From the cell containing the given text, extract its center point as [x, y] coordinate. 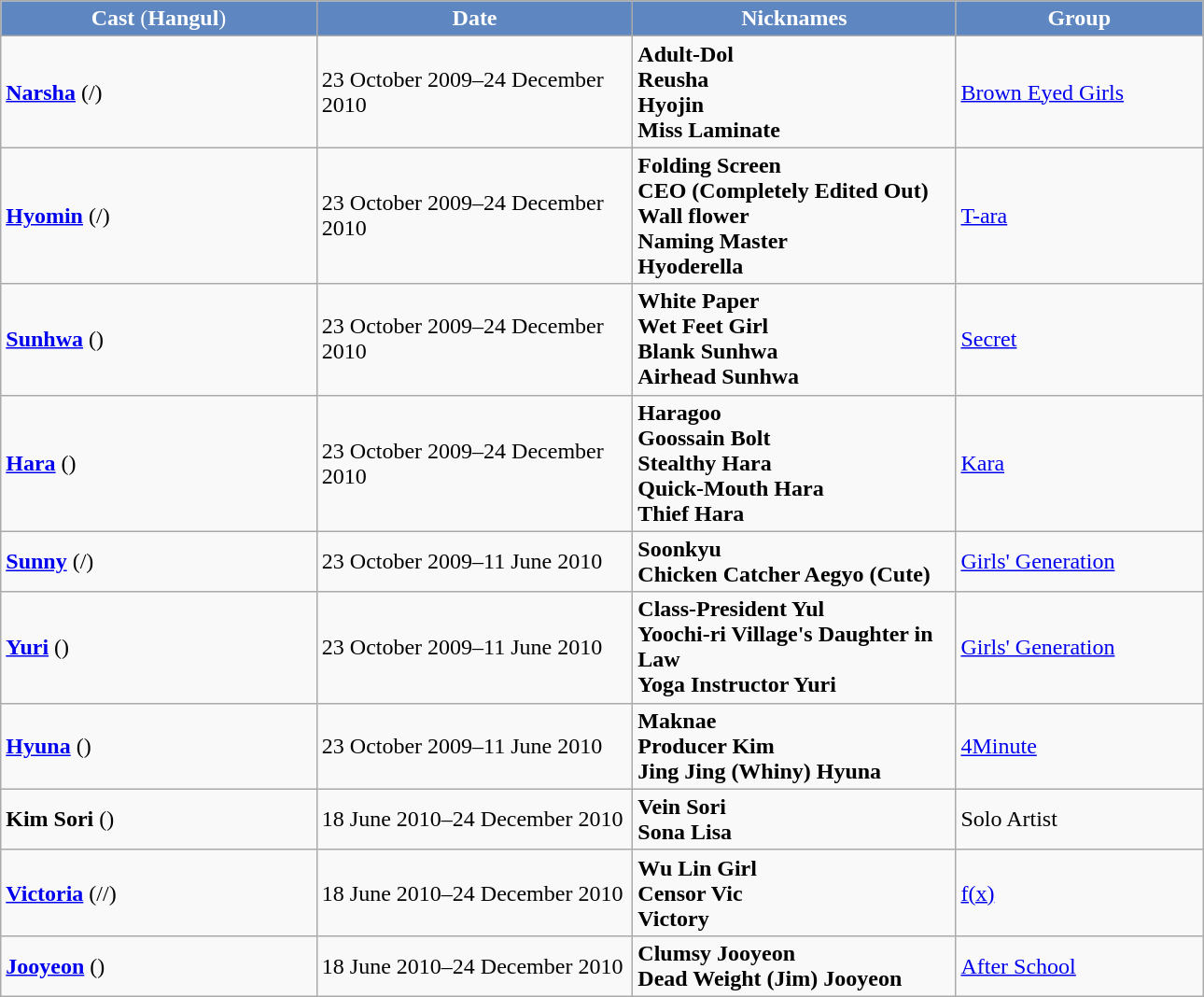
Victoria (//) [159, 892]
Hyomin (/) [159, 216]
Cast (Hangul) [159, 19]
Hara () [159, 463]
Solo Artist [1079, 820]
Haragoo Goossain Bolt Stealthy Hara Quick-Mouth Hara Thief Hara [794, 463]
Narsha (/) [159, 91]
Clumsy Jooyeon Dead Weight (Jim) Jooyeon [794, 965]
Maknae Producer Kim Jing Jing (Whiny) Hyuna [794, 746]
Soonkyu Chicken Catcher Aegyo (Cute) [794, 562]
Wu Lin Girl Censor Vic Victory [794, 892]
Sunhwa () [159, 340]
Folding Screen CEO (Completely Edited Out) Wall flower Naming Master Hyoderella [794, 216]
Group [1079, 19]
Date [474, 19]
Adult-Dol Reusha Hyojin Miss Laminate [794, 91]
Secret [1079, 340]
Jooyeon () [159, 965]
After School [1079, 965]
Kim Sori () [159, 820]
Nicknames [794, 19]
f(x) [1079, 892]
Yuri () [159, 648]
Brown Eyed Girls [1079, 91]
T-ara [1079, 216]
Hyuna () [159, 746]
Class-President Yul Yoochi-ri Village's Daughter in Law Yoga Instructor Yuri [794, 648]
White Paper Wet Feet Girl Blank Sunhwa Airhead Sunhwa [794, 340]
Kara [1079, 463]
Vein Sori Sona Lisa [794, 820]
Sunny (/) [159, 562]
4Minute [1079, 746]
